From the cell containing the given text, extract its center point as (X, Y) coordinate. 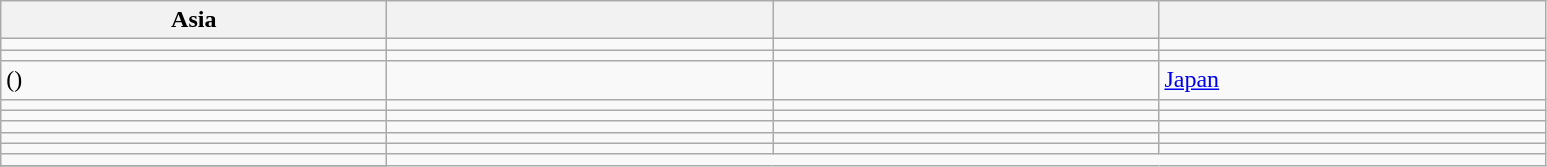
() (194, 80)
Asia (194, 20)
Japan (1352, 80)
